Find where the given text appears and provide that cell's center as (X, Y) coordinate. 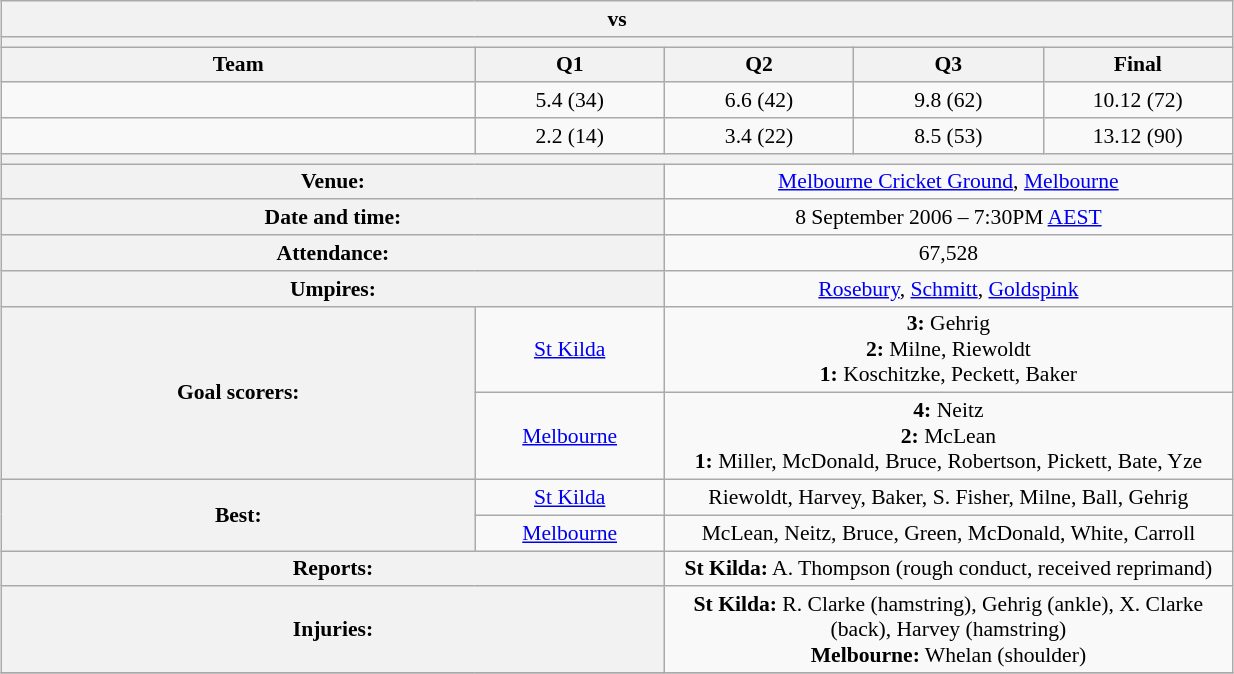
Best: (238, 516)
3: Gehrig2: Milne, Riewoldt1: Koschitzke, Peckett, Baker (948, 350)
St Kilda: A. Thompson (rough conduct, received reprimand) (948, 569)
10.12 (72) (1138, 101)
9.8 (62) (948, 101)
Q2 (758, 65)
McLean, Neitz, Bruce, Green, McDonald, White, Carroll (948, 533)
Q3 (948, 65)
St Kilda: R. Clarke (hamstring), Gehrig (ankle), X. Clarke (back), Harvey (hamstring)Melbourne: Whelan (shoulder) (948, 630)
13.12 (90) (1138, 136)
Goal scorers: (238, 392)
Umpires: (334, 289)
Date and time: (334, 218)
6.6 (42) (758, 101)
8 September 2006 – 7:30PM AEST (948, 218)
Reports: (334, 569)
vs (618, 19)
2.2 (14) (570, 136)
8.5 (53) (948, 136)
Venue: (334, 182)
Rosebury, Schmitt, Goldspink (948, 289)
5.4 (34) (570, 101)
67,528 (948, 253)
Injuries: (334, 630)
Team (238, 65)
Attendance: (334, 253)
3.4 (22) (758, 136)
Q1 (570, 65)
Melbourne Cricket Ground, Melbourne (948, 182)
Final (1138, 65)
Riewoldt, Harvey, Baker, S. Fisher, Milne, Ball, Gehrig (948, 498)
4: Neitz2: McLean1: Miller, McDonald, Bruce, Robertson, Pickett, Bate, Yze (948, 436)
